From the cell containing the given text, extract its center point as (x, y) coordinate. 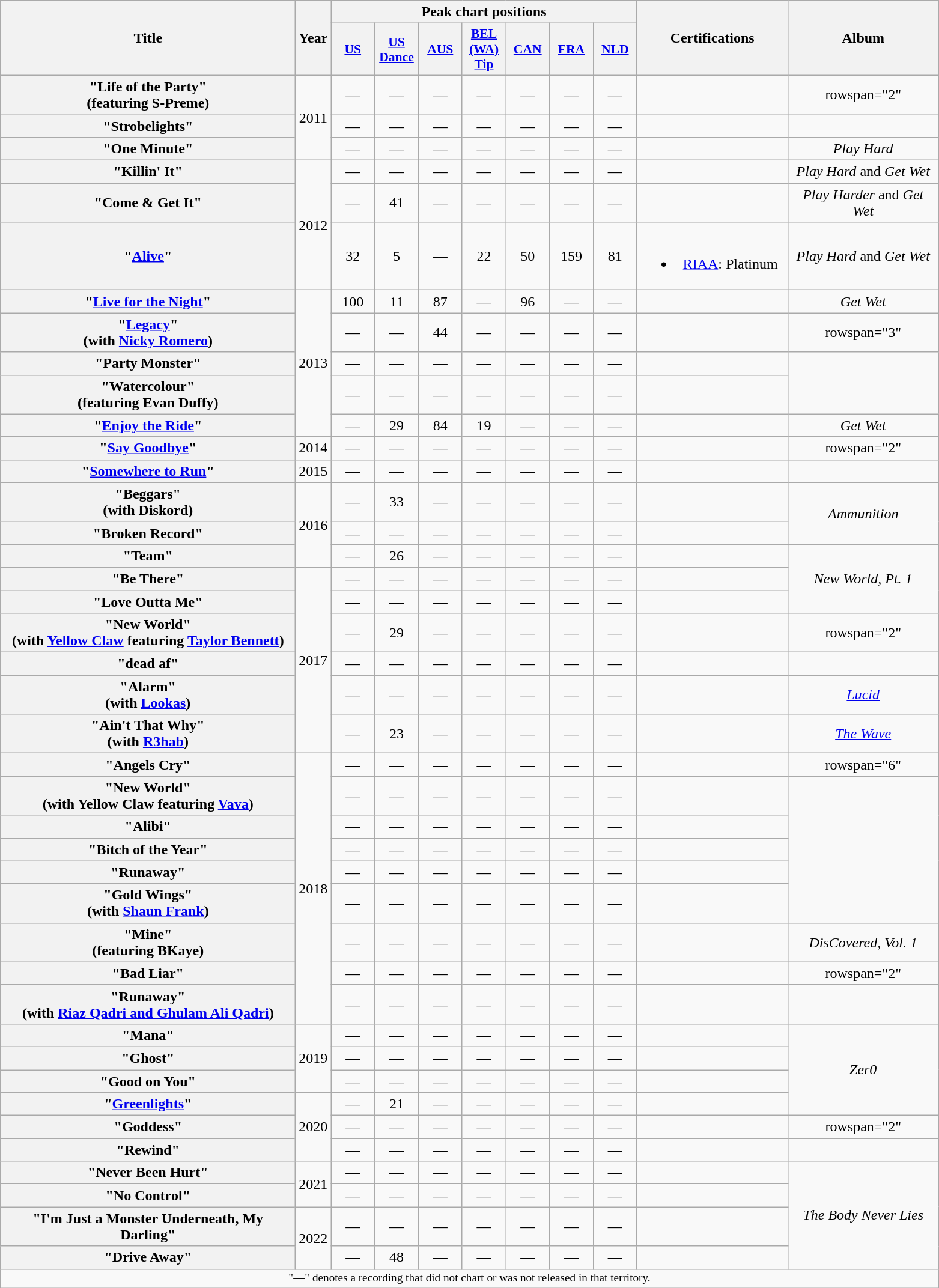
"Strobelights" (148, 126)
Play Hard (863, 149)
11 (397, 302)
"dead af" (148, 664)
"Come & Get It" (148, 203)
2014 (314, 448)
"Live for the Night" (148, 302)
"Killin' It" (148, 172)
"Legacy"(with Nicky Romero) (148, 333)
"Good on You" (148, 1081)
2015 (314, 471)
22 (484, 256)
"Love Outta Me" (148, 601)
44 (440, 333)
"I'm Just a Monster Underneath, My Darling" (148, 1227)
"Team" (148, 556)
26 (397, 556)
rowspan="6" (863, 765)
"Never Been Hurt" (148, 1173)
48 (397, 1257)
"Party Monster" (148, 363)
32 (353, 256)
"Ain't That Why"(with R3hab) (148, 734)
"Drive Away" (148, 1257)
5 (397, 256)
CAN (527, 49)
2022 (314, 1238)
"One Minute" (148, 149)
"Greenlights" (148, 1104)
NLD (615, 49)
DisCovered, Vol. 1 (863, 942)
The Wave (863, 734)
Lucid (863, 694)
159 (572, 256)
"Angels Cry" (148, 765)
2021 (314, 1184)
2017 (314, 660)
2012 (314, 225)
"Mine"(featuring BKaye) (148, 942)
2019 (314, 1058)
"Bad Liar" (148, 973)
FRA (572, 49)
Album (863, 38)
"Somewhere to Run" (148, 471)
41 (397, 203)
2013 (314, 363)
"Alibi" (148, 827)
87 (440, 302)
US (353, 49)
Ammunition (863, 513)
The Body Never Lies (863, 1215)
100 (353, 302)
"Enjoy the Ride" (148, 425)
"Goddess" (148, 1127)
US Dance (397, 49)
Year (314, 38)
Play Harder and Get Wet (863, 203)
19 (484, 425)
"Ghost" (148, 1058)
"Runaway"(with Riaz Qadri and Ghulam Ali Qadri) (148, 1004)
84 (440, 425)
"Runaway" (148, 872)
"New World"(with Yellow Claw featuring Taylor Bennett) (148, 633)
Certifications (713, 38)
2018 (314, 889)
Zer0 (863, 1069)
"Say Goodbye" (148, 448)
"Be There" (148, 579)
"Mana" (148, 1035)
"—" denotes a recording that did not chart or was not released in that territory. (470, 1278)
2016 (314, 525)
23 (397, 734)
"Broken Record" (148, 533)
RIAA: Platinum (713, 256)
AUS (440, 49)
81 (615, 256)
"Life of the Party"(featuring S-Preme) (148, 95)
rowspan="3" (863, 333)
Peak chart positions (484, 12)
"Alarm"(with Lookas) (148, 694)
BEL(WA)Tip (484, 49)
21 (397, 1104)
2020 (314, 1127)
"Gold Wings"(with Shaun Frank) (148, 904)
"Rewind" (148, 1150)
"Beggars"(with Diskord) (148, 502)
"Watercolour"(featuring Evan Duffy) (148, 394)
"Bitch of the Year" (148, 849)
Title (148, 38)
New World, Pt. 1 (863, 579)
33 (397, 502)
"New World"(with Yellow Claw featuring Vava) (148, 795)
96 (527, 302)
"No Control" (148, 1195)
"Alive" (148, 256)
2011 (314, 118)
50 (527, 256)
